Determine the (x, y) coordinate at the center of the cell enclosing the given text.  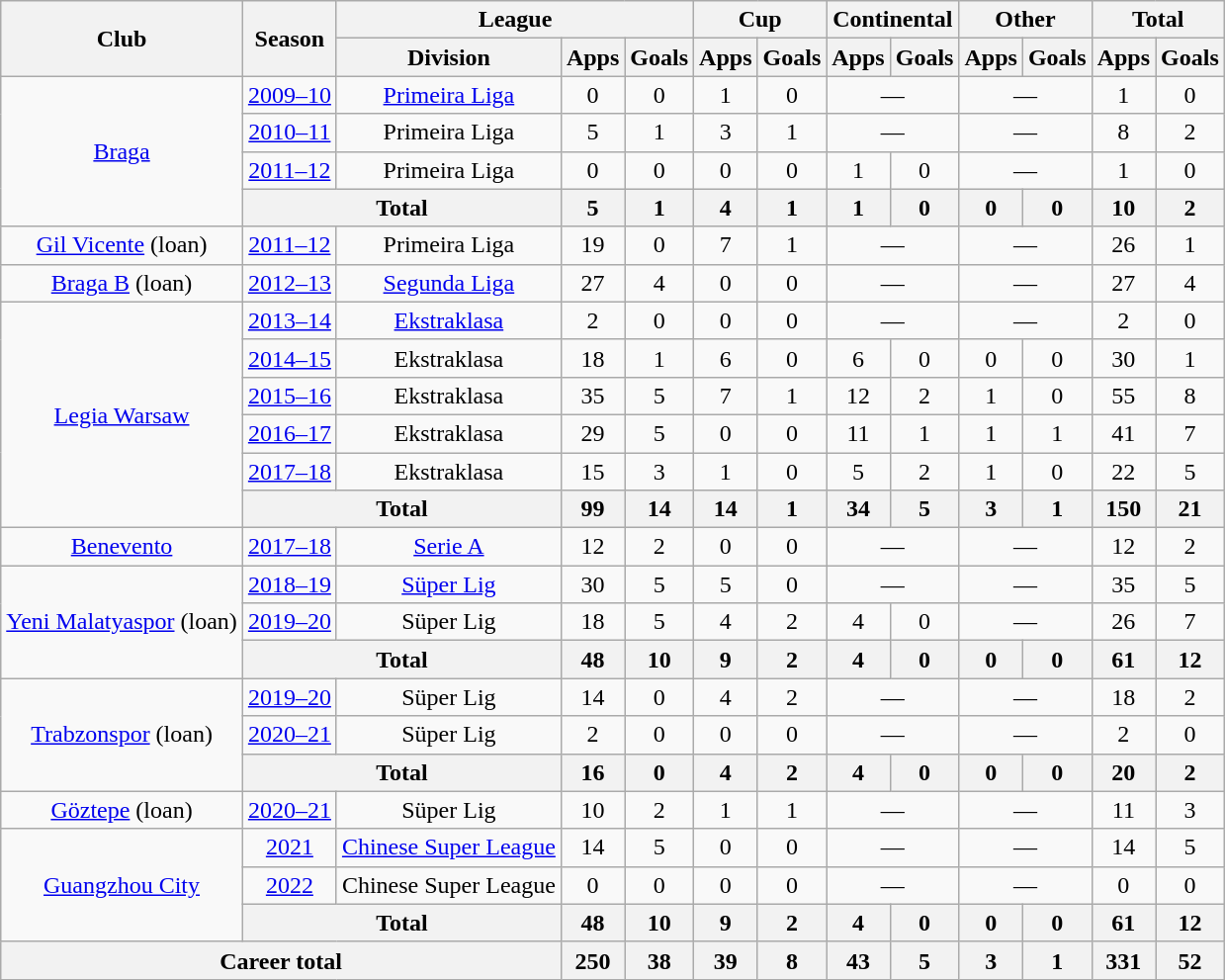
Braga B (loan) (123, 283)
League (514, 20)
2010–11 (289, 133)
20 (1123, 772)
2016–17 (289, 433)
2018–19 (289, 584)
Legia Warsaw (123, 414)
41 (1123, 433)
Gil Vicente (loan) (123, 245)
99 (592, 509)
Göztepe (loan) (123, 810)
Serie A (449, 547)
Guangzhou City (123, 885)
2009–10 (289, 95)
52 (1190, 960)
2014–15 (289, 358)
Yeni Malatyaspor (loan) (123, 622)
2015–16 (289, 396)
Division (449, 57)
21 (1190, 509)
2021 (289, 847)
38 (659, 960)
29 (592, 433)
Segunda Liga (449, 283)
250 (592, 960)
2022 (289, 885)
19 (592, 245)
2012–13 (289, 283)
22 (1123, 472)
55 (1123, 396)
Career total (281, 960)
34 (858, 509)
331 (1123, 960)
Cup (760, 20)
15 (592, 472)
Season (289, 39)
150 (1123, 509)
Continental (893, 20)
43 (858, 960)
Other (1025, 20)
16 (592, 772)
2013–14 (289, 320)
Benevento (123, 547)
Club (123, 39)
39 (726, 960)
Braga (123, 151)
Trabzonspor (loan) (123, 735)
